Provide the [X, Y] coordinate of the cell's center where the given text is located.  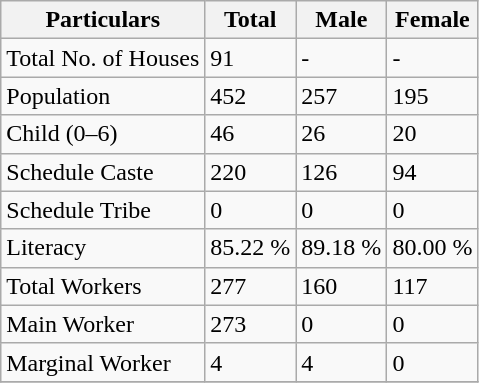
273 [250, 324]
117 [432, 286]
160 [342, 286]
Population [103, 96]
452 [250, 96]
Marginal Worker [103, 362]
Main Worker [103, 324]
26 [342, 134]
126 [342, 172]
46 [250, 134]
Literacy [103, 248]
Child (0–6) [103, 134]
80.00 % [432, 248]
Total [250, 20]
20 [432, 134]
Male [342, 20]
195 [432, 96]
Particulars [103, 20]
257 [342, 96]
89.18 % [342, 248]
Total No. of Houses [103, 58]
220 [250, 172]
Schedule Tribe [103, 210]
Female [432, 20]
85.22 % [250, 248]
277 [250, 286]
94 [432, 172]
Schedule Caste [103, 172]
Total Workers [103, 286]
91 [250, 58]
